Provide the [X, Y] coordinate of the cell's center where the given text is located.  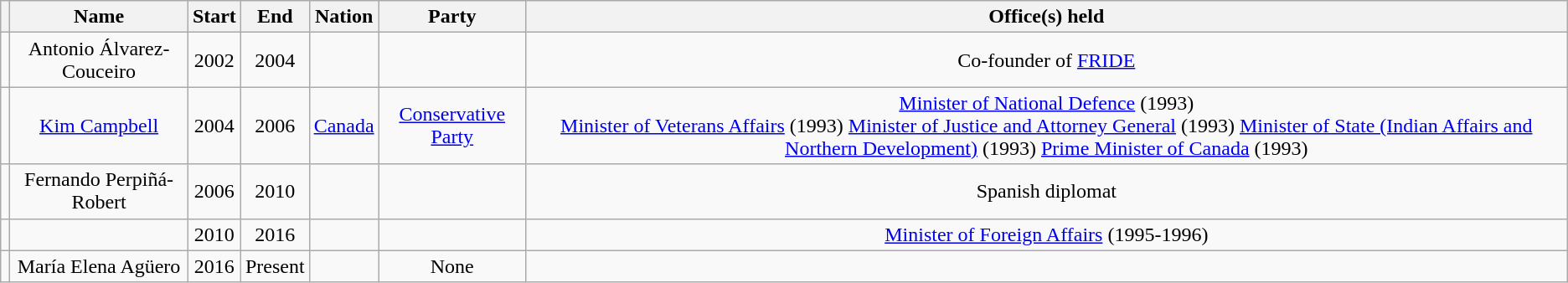
None [452, 266]
Co-founder of FRIDE [1046, 60]
Fernando Perpiñá-Robert [99, 191]
Present [275, 266]
Name [99, 17]
2002 [214, 60]
Minister of Foreign Affairs (1995-1996) [1046, 234]
Antonio Álvarez-Couceiro [99, 60]
Kim Campbell [99, 126]
Conservative Party [452, 126]
Spanish diplomat [1046, 191]
Canada [343, 126]
María Elena Agüero [99, 266]
End [275, 17]
Party [452, 17]
Office(s) held [1046, 17]
Nation [343, 17]
Start [214, 17]
